Scan for the cell matching the given text and deliver its (x, y) coordinate at center. 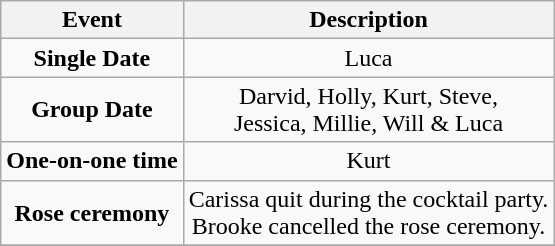
Kurt (368, 161)
Single Date (92, 58)
One-on-one time (92, 161)
Luca (368, 58)
Event (92, 20)
Description (368, 20)
Group Date (92, 110)
Rose ceremony (92, 212)
Darvid, Holly, Kurt, Steve,Jessica, Millie, Will & Luca (368, 110)
Carissa quit during the cocktail party.Brooke cancelled the rose ceremony. (368, 212)
